Identify which cell holds the provided text, then report its (x, y) central coordinate. 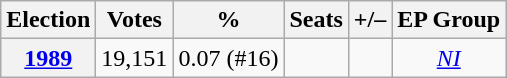
1989 (48, 58)
+/– (370, 20)
% (228, 20)
0.07 (#16) (228, 58)
Election (48, 20)
19,151 (134, 58)
Seats (316, 20)
NI (449, 58)
EP Group (449, 20)
Votes (134, 20)
